Return the (x, y) coordinate for the center point of the cell that contains the specified text.  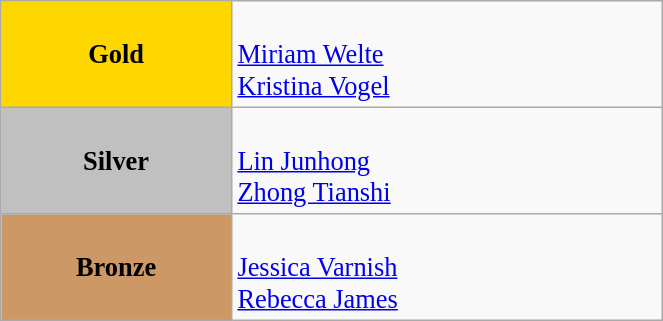
Gold (116, 54)
Jessica VarnishRebecca James (446, 266)
Miriam WelteKristina Vogel (446, 54)
Silver (116, 160)
Lin JunhongZhong Tianshi (446, 160)
Bronze (116, 266)
